From the cell containing the given text, extract its center point as [x, y] coordinate. 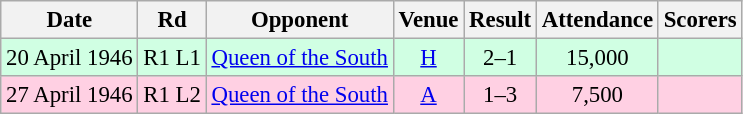
R1 L1 [172, 58]
Attendance [597, 20]
R1 L2 [172, 95]
27 April 1946 [70, 95]
Rd [172, 20]
Date [70, 20]
1–3 [500, 95]
Scorers [700, 20]
20 April 1946 [70, 58]
7,500 [597, 95]
A [428, 95]
Opponent [300, 20]
2–1 [500, 58]
Venue [428, 20]
15,000 [597, 58]
Result [500, 20]
H [428, 58]
